Pinpoint the cell where the given text exists, returning its (X, Y) midpoint coordinate. 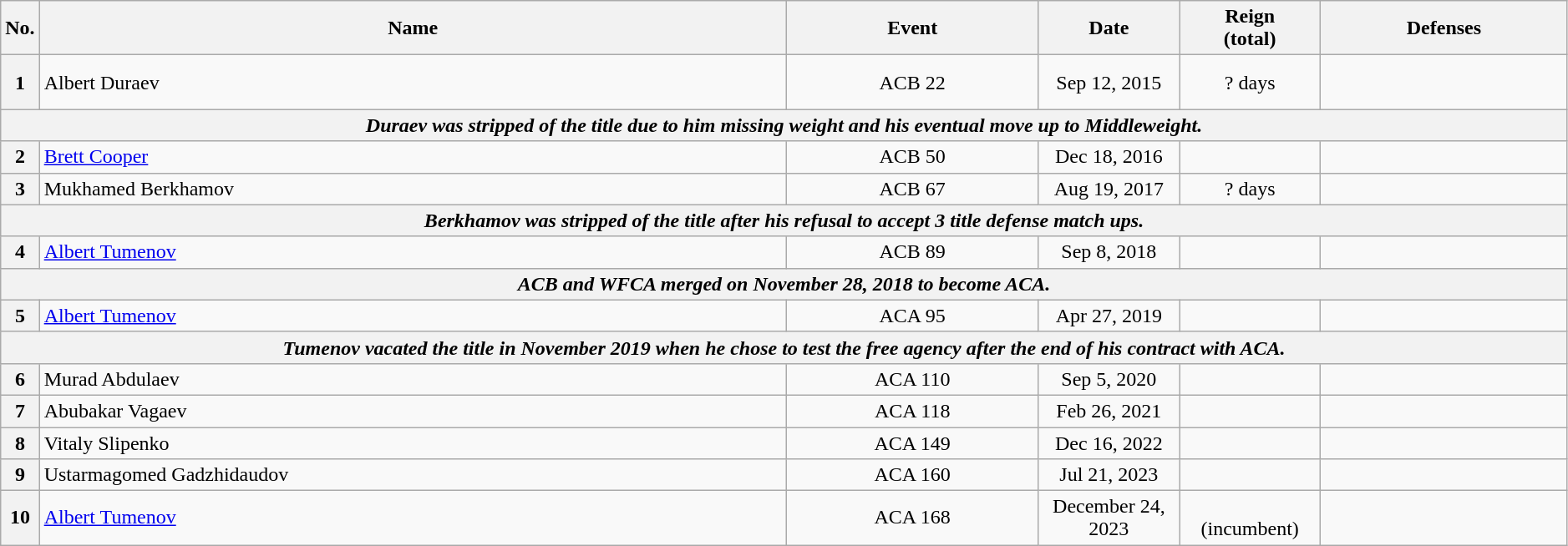
Feb 26, 2021 (1109, 411)
Dec 18, 2016 (1109, 157)
Apr 27, 2019 (1109, 316)
Name (413, 28)
ACB 22 (912, 82)
9 (20, 475)
ACA 149 (912, 443)
(incumbent) (1250, 518)
Sep 8, 2018 (1109, 252)
Jul 21, 2023 (1109, 475)
ACA 168 (912, 518)
ACA 118 (912, 411)
Event (912, 28)
Brett Cooper (413, 157)
4 (20, 252)
6 (20, 379)
Date (1109, 28)
Aug 19, 2017 (1109, 189)
December 24, 2023 (1109, 518)
Sep 12, 2015 (1109, 82)
ACB 50 (912, 157)
Reign(total) (1250, 28)
Duraev was stripped of the title due to him missing weight and his eventual move up to Middleweight. (784, 125)
Dec 16, 2022 (1109, 443)
3 (20, 189)
Mukhamed Berkhamov (413, 189)
5 (20, 316)
Murad Abdulaev (413, 379)
2 (20, 157)
Abubakar Vagaev (413, 411)
Ustarmagomed Gadzhidaudov (413, 475)
1 (20, 82)
Berkhamov was stripped of the title after his refusal to accept 3 title defense match ups. (784, 220)
7 (20, 411)
No. (20, 28)
ACA 160 (912, 475)
ACB 89 (912, 252)
Tumenov vacated the title in November 2019 when he chose to test the free agency after the end of his contract with ACA. (784, 347)
10 (20, 518)
8 (20, 443)
ACB 67 (912, 189)
ACA 95 (912, 316)
Defenses (1444, 28)
Vitaly Slipenko (413, 443)
Sep 5, 2020 (1109, 379)
Albert Duraev (413, 82)
ACA 110 (912, 379)
ACB and WFCA merged on November 28, 2018 to become ACA. (784, 284)
